From the cell containing the given text, extract its center point as [x, y] coordinate. 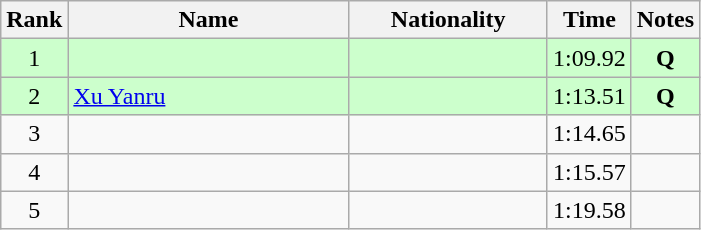
2 [34, 96]
Rank [34, 20]
Name [208, 20]
Xu Yanru [208, 96]
1:09.92 [589, 58]
1:13.51 [589, 96]
Time [589, 20]
3 [34, 134]
4 [34, 172]
1:14.65 [589, 134]
5 [34, 210]
Notes [665, 20]
1:15.57 [589, 172]
1 [34, 58]
Nationality [448, 20]
1:19.58 [589, 210]
